Pinpoint the cell where the given text exists, returning its (x, y) midpoint coordinate. 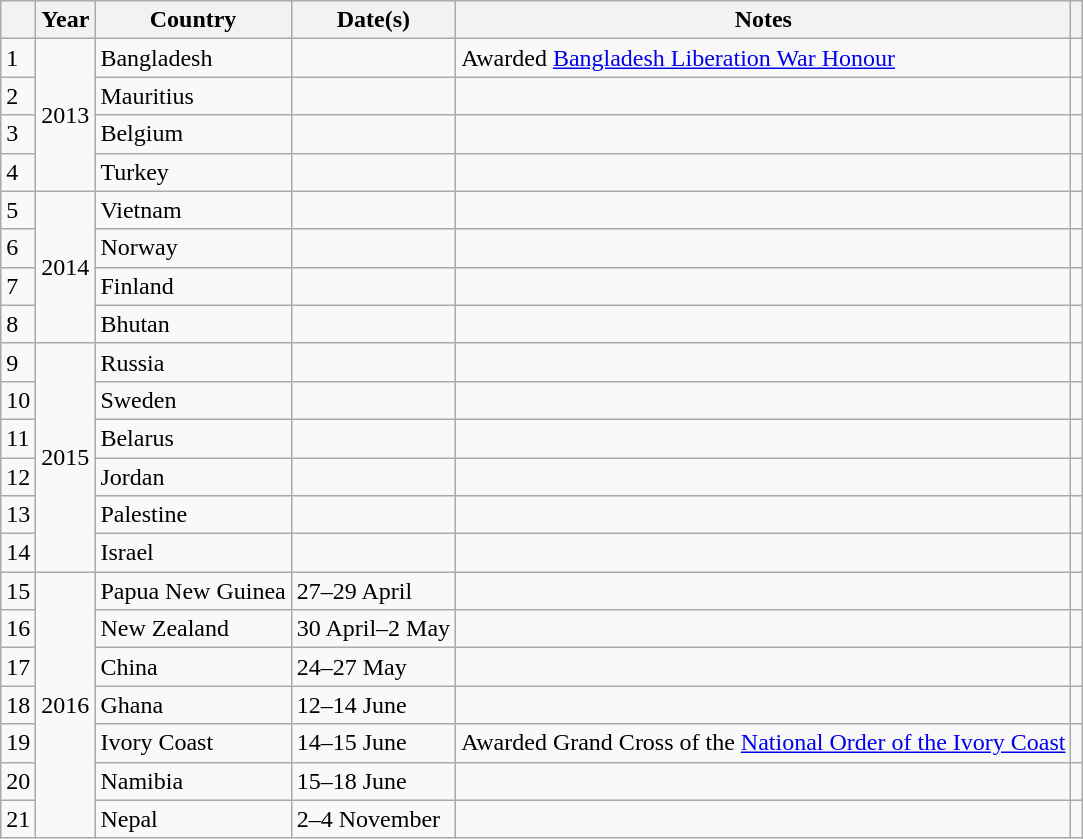
Bangladesh (193, 58)
13 (18, 515)
2016 (66, 705)
Palestine (193, 515)
11 (18, 438)
18 (18, 705)
12 (18, 477)
Jordan (193, 477)
Year (66, 20)
2014 (66, 267)
Turkey (193, 172)
7 (18, 286)
Nepal (193, 819)
17 (18, 667)
Belarus (193, 438)
Namibia (193, 781)
2 (18, 96)
Awarded Bangladesh Liberation War Honour (764, 58)
10 (18, 400)
14–15 June (373, 743)
Bhutan (193, 324)
24–27 May (373, 667)
16 (18, 629)
15 (18, 591)
19 (18, 743)
Sweden (193, 400)
15–18 June (373, 781)
Ivory Coast (193, 743)
Belgium (193, 134)
4 (18, 172)
9 (18, 362)
Date(s) (373, 20)
New Zealand (193, 629)
3 (18, 134)
Vietnam (193, 210)
14 (18, 553)
Awarded Grand Cross of the National Order of the Ivory Coast (764, 743)
Country (193, 20)
30 April–2 May (373, 629)
6 (18, 248)
Papua New Guinea (193, 591)
21 (18, 819)
5 (18, 210)
1 (18, 58)
Notes (764, 20)
20 (18, 781)
12–14 June (373, 705)
Israel (193, 553)
Finland (193, 286)
2–4 November (373, 819)
China (193, 667)
2015 (66, 457)
2013 (66, 115)
Russia (193, 362)
27–29 April (373, 591)
Ghana (193, 705)
8 (18, 324)
Mauritius (193, 96)
Norway (193, 248)
